Extract the (x, y) coordinate from the center of the cell holding the provided text.  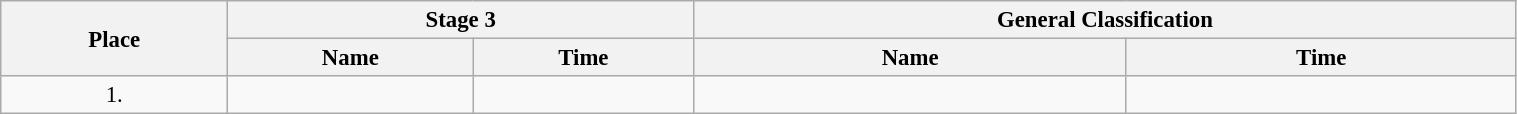
Stage 3 (461, 20)
General Classification (1105, 20)
Place (114, 38)
1. (114, 95)
